Provide the [x, y] coordinate of the cell's center where the given text is located.  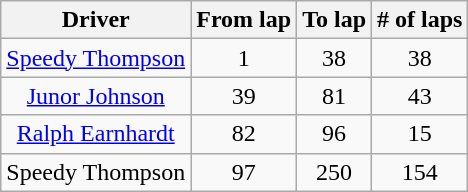
154 [420, 172]
39 [244, 96]
# of laps [420, 20]
250 [334, 172]
81 [334, 96]
Junor Johnson [96, 96]
96 [334, 134]
15 [420, 134]
To lap [334, 20]
Ralph Earnhardt [96, 134]
82 [244, 134]
43 [420, 96]
From lap [244, 20]
97 [244, 172]
Driver [96, 20]
1 [244, 58]
